Scan for the cell matching the given text and deliver its (X, Y) coordinate at center. 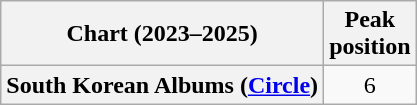
Chart (2023–2025) (162, 34)
South Korean Albums (Circle) (162, 85)
6 (370, 85)
Peakposition (370, 34)
